Extract the (X, Y) coordinate from the center of the cell holding the provided text.  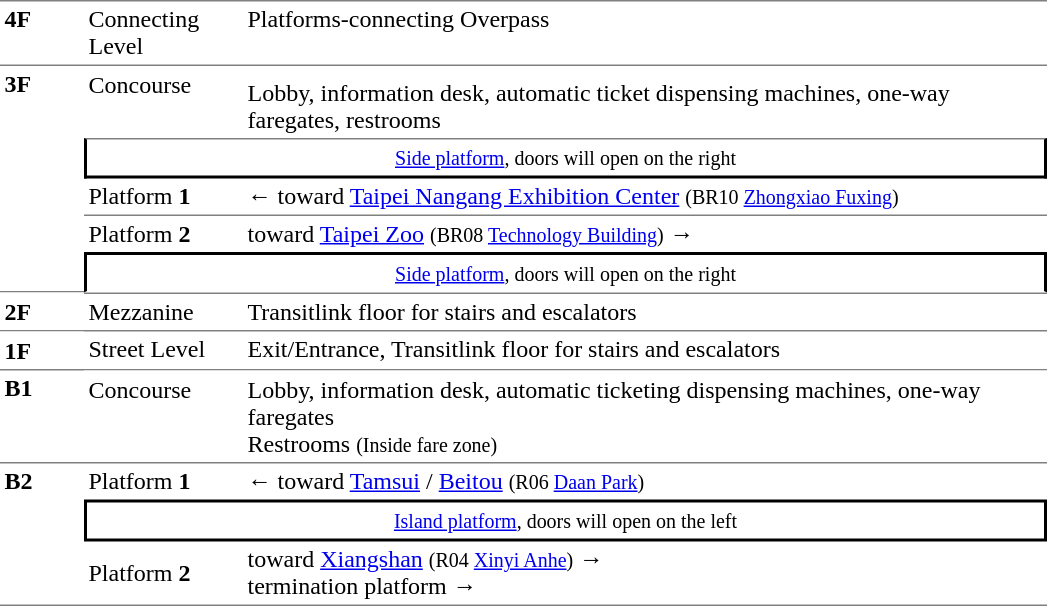
Exit/Entrance, Transitlink floor for stairs and escalators (645, 352)
B1 (42, 416)
4F (42, 33)
Connecting Level (164, 33)
2F (42, 312)
toward Taipei Zoo (BR08 Technology Building) → (645, 234)
3F (42, 179)
Transitlink floor for stairs and escalators (645, 312)
Lobby, information desk, automatic ticketing dispensing machines, one-way faregates Restrooms (Inside fare zone) (645, 416)
Street Level (164, 352)
← toward Tamsui / Beitou (R06 Daan Park) (645, 482)
Lobby, information desk, automatic ticket dispensing machines, one-way faregates, restrooms (645, 106)
B2 (42, 535)
Mezzanine (164, 312)
Island platform, doors will open on the left (566, 521)
Platforms-connecting Overpass (645, 33)
← toward Taipei Nangang Exhibition Center (BR10 Zhongxiao Fuxing) (645, 197)
1F (42, 352)
toward Xiangshan (R04 Xinyi Anhe) → termination platform → (645, 574)
